Output the [x, y] coordinate of the center of the cell containing the given text.  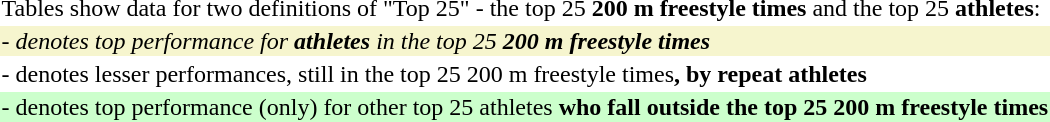
- denotes lesser performances, still in the top 25 200 m freestyle times, by repeat athletes [525, 74]
- denotes top performance for athletes in the top 25 200 m freestyle times [525, 41]
- denotes top performance (only) for other top 25 athletes who fall outside the top 25 200 m freestyle times [525, 107]
